Return the (X, Y) coordinate for the center point of the cell that contains the specified text.  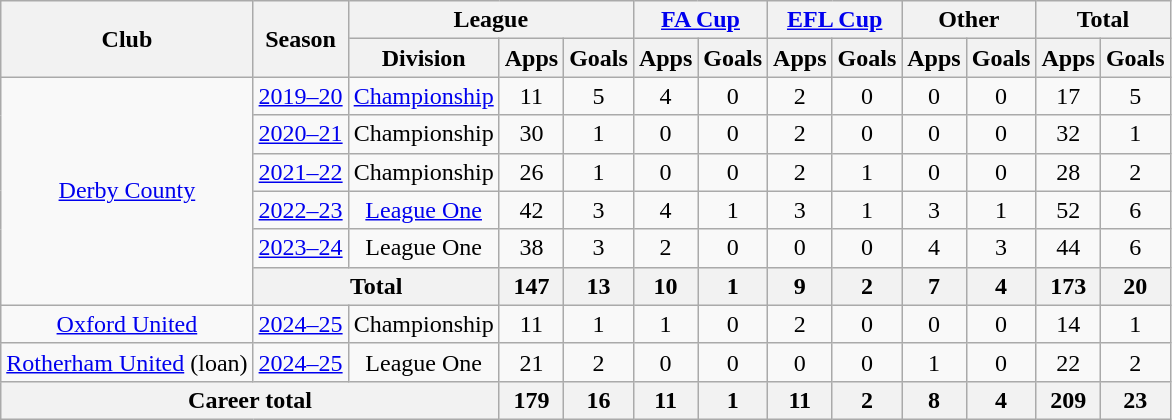
17 (1068, 96)
7 (934, 286)
42 (531, 210)
2021–22 (300, 172)
173 (1068, 286)
Career total (250, 400)
147 (531, 286)
Other (969, 20)
22 (1068, 362)
Season (300, 39)
30 (531, 134)
38 (531, 248)
209 (1068, 400)
20 (1135, 286)
44 (1068, 248)
League (490, 20)
21 (531, 362)
Oxford United (127, 324)
9 (800, 286)
28 (1068, 172)
32 (1068, 134)
8 (934, 400)
Derby County (127, 191)
Club (127, 39)
13 (599, 286)
26 (531, 172)
2019–20 (300, 96)
Rotherham United (loan) (127, 362)
179 (531, 400)
FA Cup (700, 20)
2020–21 (300, 134)
EFL Cup (835, 20)
52 (1068, 210)
14 (1068, 324)
16 (599, 400)
23 (1135, 400)
Division (424, 58)
2023–24 (300, 248)
10 (665, 286)
2022–23 (300, 210)
